Return the (X, Y) coordinate for the center point of the cell that contains the specified text.  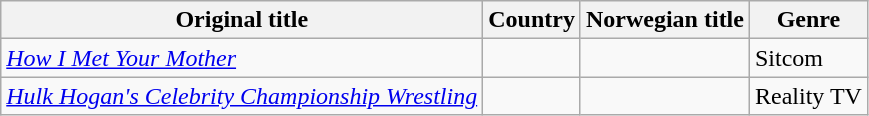
Original title (242, 20)
How I Met Your Mother (242, 58)
Country (532, 20)
Norwegian title (664, 20)
Reality TV (808, 96)
Hulk Hogan's Celebrity Championship Wrestling (242, 96)
Genre (808, 20)
Sitcom (808, 58)
